Extract the (x, y) coordinate from the center of the cell holding the provided text.  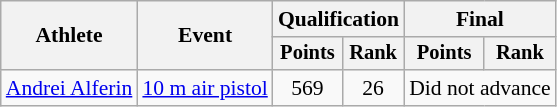
569 (308, 88)
26 (373, 88)
10 m air pistol (204, 88)
Final (480, 19)
Athlete (70, 36)
Event (204, 36)
Did not advance (480, 88)
Andrei Alferin (70, 88)
Qualification (338, 19)
